From the cell containing the given text, extract its center point as (x, y) coordinate. 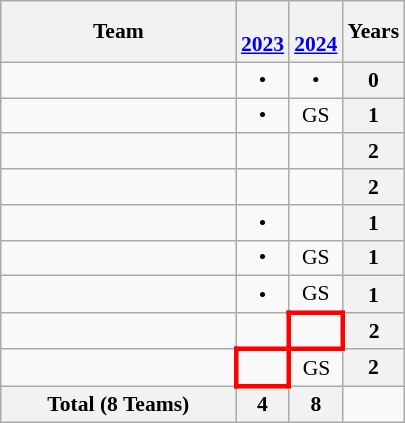
0 (373, 80)
8 (316, 404)
Total (8 Teams) (118, 404)
2023 (262, 32)
4 (262, 404)
Years (373, 32)
Team (118, 32)
2024 (316, 32)
